Locate the cell with the specified text and output its (X, Y) center coordinate. 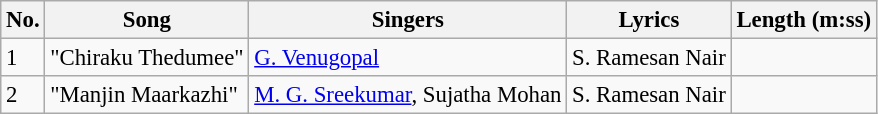
"Manjin Maarkazhi" (147, 95)
Singers (408, 20)
Lyrics (649, 20)
1 (23, 58)
2 (23, 95)
Length (m:ss) (804, 20)
"Chiraku Thedumee" (147, 58)
G. Venugopal (408, 58)
No. (23, 20)
M. G. Sreekumar, Sujatha Mohan (408, 95)
Song (147, 20)
